For the text-containing cell, return its midpoint in [x, y] coordinate format. 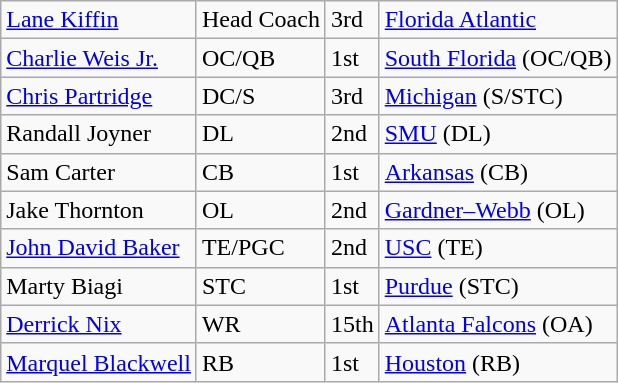
OL [260, 210]
15th [352, 324]
Marty Biagi [99, 286]
Lane Kiffin [99, 20]
Atlanta Falcons (OA) [498, 324]
Chris Partridge [99, 96]
USC (TE) [498, 248]
Head Coach [260, 20]
RB [260, 362]
Arkansas (CB) [498, 172]
Charlie Weis Jr. [99, 58]
South Florida (OC/QB) [498, 58]
Sam Carter [99, 172]
Houston (RB) [498, 362]
DL [260, 134]
Derrick Nix [99, 324]
Michigan (S/STC) [498, 96]
Purdue (STC) [498, 286]
DC/S [260, 96]
WR [260, 324]
Florida Atlantic [498, 20]
OC/QB [260, 58]
Jake Thornton [99, 210]
Randall Joyner [99, 134]
SMU (DL) [498, 134]
Gardner–Webb (OL) [498, 210]
STC [260, 286]
John David Baker [99, 248]
TE/PGC [260, 248]
CB [260, 172]
Marquel Blackwell [99, 362]
